Locate the cell with the specified text and output its (X, Y) center coordinate. 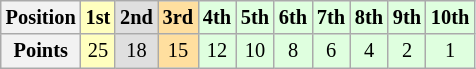
4th (217, 17)
7th (331, 17)
Points (41, 51)
4 (369, 51)
10th (450, 17)
1st (98, 17)
18 (136, 51)
10 (255, 51)
5th (255, 17)
9th (407, 17)
6th (293, 17)
2 (407, 51)
3rd (178, 17)
25 (98, 51)
1 (450, 51)
8 (293, 51)
6 (331, 51)
8th (369, 17)
12 (217, 51)
Position (41, 17)
15 (178, 51)
2nd (136, 17)
